Output the [x, y] coordinate of the center of the cell containing the given text.  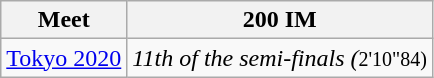
Meet [64, 20]
200 IM [280, 20]
11th of the semi-finals (2'10"84) [280, 58]
Tokyo 2020 [64, 58]
